Return the (X, Y) coordinate for the center point of the cell that contains the specified text.  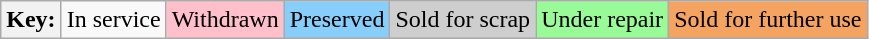
In service (114, 20)
Key: (31, 20)
Withdrawn (225, 20)
Sold for further use (768, 20)
Preserved (337, 20)
Under repair (602, 20)
Sold for scrap (463, 20)
